For the text-containing cell, return its midpoint in [x, y] coordinate format. 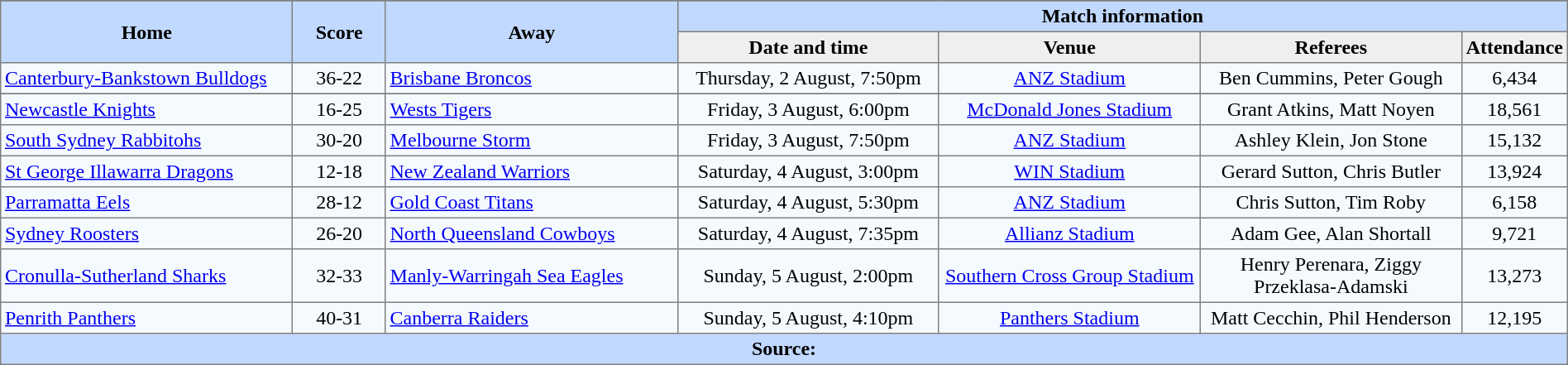
Saturday, 4 August, 3:00pm [808, 171]
Sunday, 5 August, 2:00pm [808, 276]
Manly-Warringah Sea Eagles [531, 276]
Brisbane Broncos [531, 79]
13,924 [1514, 171]
9,721 [1514, 233]
Melbourne Storm [531, 141]
WIN Stadium [1069, 171]
Wests Tigers [531, 109]
40-31 [339, 318]
32-33 [339, 276]
McDonald Jones Stadium [1069, 109]
Date and time [808, 47]
Chris Sutton, Tim Roby [1331, 203]
18,561 [1514, 109]
Canterbury-Bankstown Bulldogs [147, 79]
Grant Atkins, Matt Noyen [1331, 109]
Sunday, 5 August, 4:10pm [808, 318]
New Zealand Warriors [531, 171]
Venue [1069, 47]
Friday, 3 August, 7:50pm [808, 141]
Saturday, 4 August, 7:35pm [808, 233]
36-22 [339, 79]
30-20 [339, 141]
12-18 [339, 171]
Saturday, 4 August, 5:30pm [808, 203]
Sydney Roosters [147, 233]
28-12 [339, 203]
South Sydney Rabbitohs [147, 141]
Gold Coast Titans [531, 203]
Matt Cecchin, Phil Henderson [1331, 318]
Thursday, 2 August, 7:50pm [808, 79]
Parramatta Eels [147, 203]
Referees [1331, 47]
Ben Cummins, Peter Gough [1331, 79]
Friday, 3 August, 6:00pm [808, 109]
Cronulla-Sutherland Sharks [147, 276]
Score [339, 31]
Newcastle Knights [147, 109]
Home [147, 31]
Adam Gee, Alan Shortall [1331, 233]
Canberra Raiders [531, 318]
26-20 [339, 233]
6,434 [1514, 79]
12,195 [1514, 318]
North Queensland Cowboys [531, 233]
Penrith Panthers [147, 318]
Match information [1122, 17]
Attendance [1514, 47]
Allianz Stadium [1069, 233]
15,132 [1514, 141]
16-25 [339, 109]
Ashley Klein, Jon Stone [1331, 141]
Source: [784, 349]
Henry Perenara, Ziggy Przeklasa-Adamski [1331, 276]
Panthers Stadium [1069, 318]
13,273 [1514, 276]
St George Illawarra Dragons [147, 171]
Southern Cross Group Stadium [1069, 276]
6,158 [1514, 203]
Away [531, 31]
Gerard Sutton, Chris Butler [1331, 171]
